Output the [X, Y] coordinate of the center of the cell containing the given text.  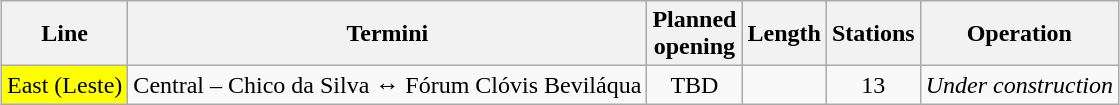
13 [873, 85]
Plannedopening [694, 34]
TBD [694, 85]
East (Leste) [64, 85]
Line [64, 34]
Stations [873, 34]
Central – Chico da Silva ↔ Fórum Clóvis Beviláqua [388, 85]
Operation [1019, 34]
Termini [388, 34]
Length [784, 34]
Under construction [1019, 85]
